Return (X, Y) of the center of cell containing provided text 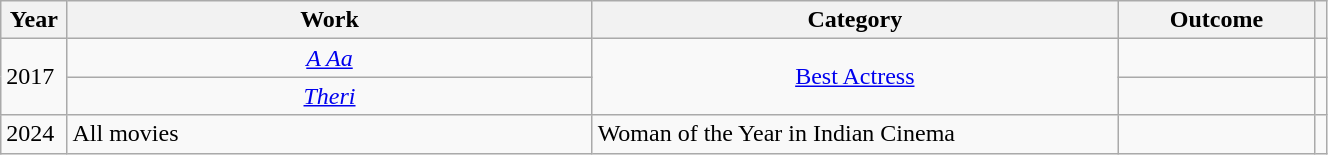
2017 (34, 77)
Work (330, 20)
Woman of the Year in Indian Cinema (854, 134)
Theri (330, 96)
Outcome (1217, 20)
Best Actress (854, 77)
Year (34, 20)
A Aa (330, 58)
Category (854, 20)
All movies (330, 134)
2024 (34, 134)
